Locate the cell with the specified text and output its [X, Y] center coordinate. 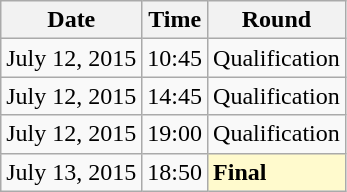
18:50 [175, 172]
Date [72, 20]
19:00 [175, 134]
Round [277, 20]
July 13, 2015 [72, 172]
14:45 [175, 96]
10:45 [175, 58]
Final [277, 172]
Time [175, 20]
